Scan for the cell matching the given text and deliver its [x, y] coordinate at center. 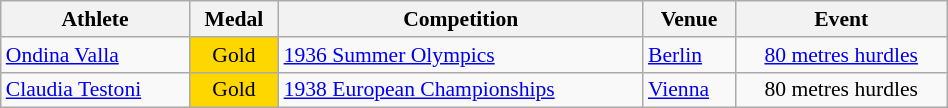
Claudia Testoni [96, 90]
Athlete [96, 19]
Vienna [689, 90]
1936 Summer Olympics [461, 55]
Medal [234, 19]
Competition [461, 19]
Event [841, 19]
Berlin [689, 55]
Venue [689, 19]
Ondina Valla [96, 55]
1938 European Championships [461, 90]
